For the text-containing cell, return its midpoint in [X, Y] coordinate format. 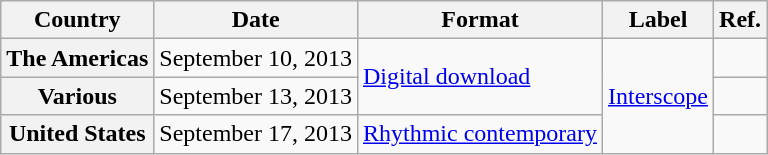
United States [78, 134]
Country [78, 20]
Ref. [740, 20]
Format [480, 20]
Date [256, 20]
September 10, 2013 [256, 58]
The Americas [78, 58]
Digital download [480, 77]
Interscope [658, 96]
Rhythmic contemporary [480, 134]
September 13, 2013 [256, 96]
September 17, 2013 [256, 134]
Various [78, 96]
Label [658, 20]
